Scan for the cell matching the given text and deliver its (x, y) coordinate at center. 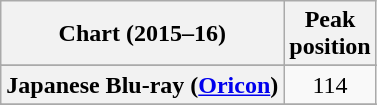
Peakposition (330, 34)
114 (330, 85)
Chart (2015–16) (142, 34)
Japanese Blu-ray (Oricon) (142, 85)
